Identify which cell holds the provided text, then report its [x, y] central coordinate. 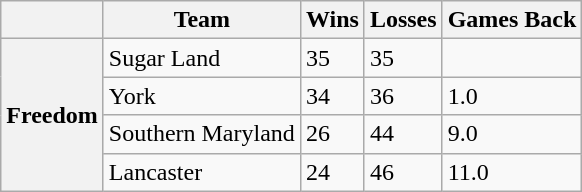
46 [403, 172]
34 [332, 96]
York [202, 96]
9.0 [512, 134]
26 [332, 134]
44 [403, 134]
36 [403, 96]
Freedom [52, 115]
1.0 [512, 96]
Losses [403, 20]
Sugar Land [202, 58]
11.0 [512, 172]
24 [332, 172]
Games Back [512, 20]
Lancaster [202, 172]
Southern Maryland [202, 134]
Wins [332, 20]
Team [202, 20]
